Pinpoint the cell where the given text exists, returning its (x, y) midpoint coordinate. 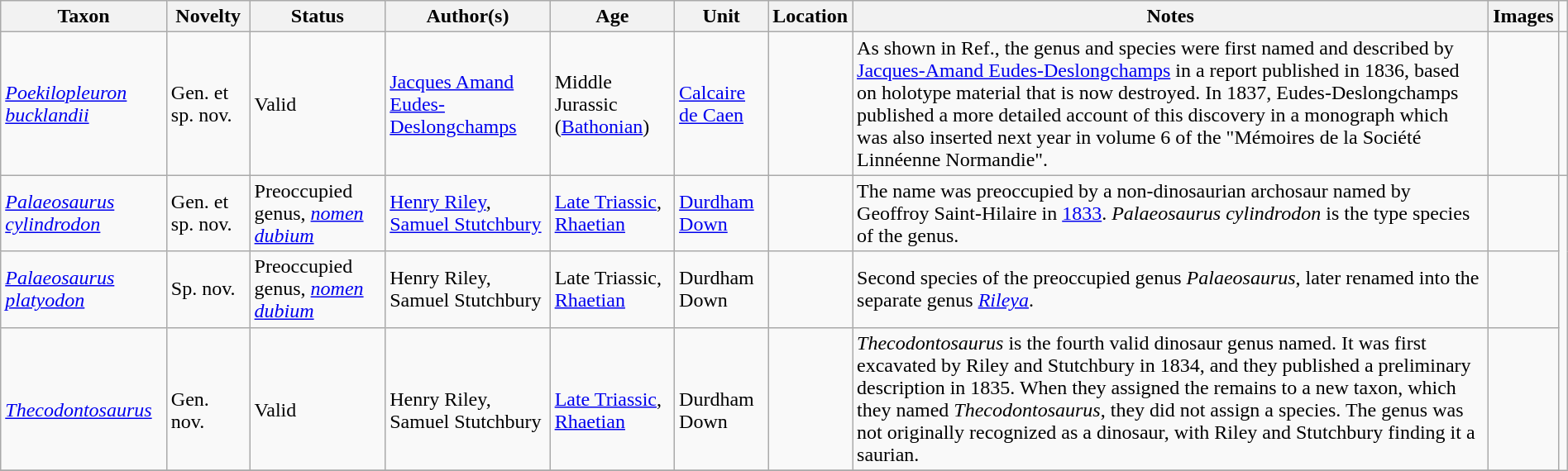
Author(s) (468, 17)
Novelty (208, 17)
Location (810, 17)
Age (612, 17)
Gen. nov. (208, 398)
Thecodontosaurus (84, 398)
Second species of the preoccupied genus Palaeosaurus, later renamed into the separate genus Rileya. (1171, 289)
Status (318, 17)
Palaeosaurus cylindrodon (84, 213)
Calcaire de Caen (721, 104)
Taxon (84, 17)
Poekilopleuron bucklandii (84, 104)
Unit (721, 17)
Palaeosaurus platyodon (84, 289)
Images (1523, 17)
Jacques Amand Eudes-Deslongchamps (468, 104)
Middle Jurassic (Bathonian) (612, 104)
Sp. nov. (208, 289)
Notes (1171, 17)
